For the text-containing cell, return its midpoint in (X, Y) coordinate format. 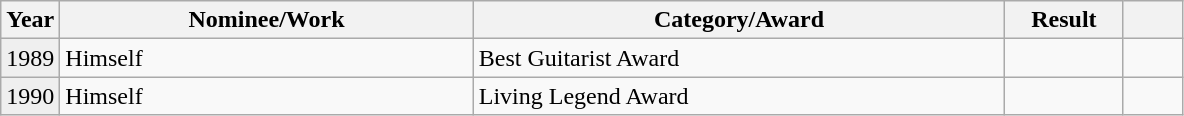
Best Guitarist Award (739, 58)
Result (1064, 20)
Nominee/Work (266, 20)
1990 (30, 96)
Year (30, 20)
1989 (30, 58)
Living Legend Award (739, 96)
Category/Award (739, 20)
